Detect which cell encompasses the target text, then output its [x, y] center coordinate. 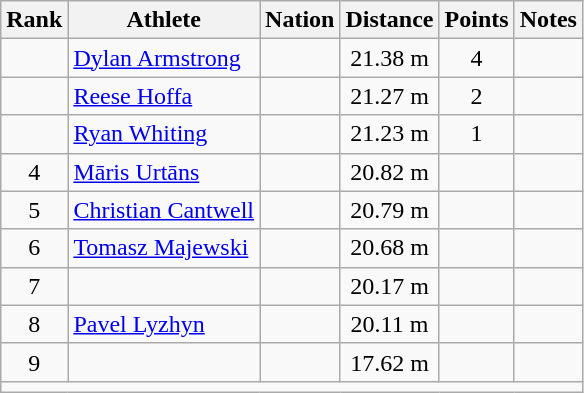
Points [476, 20]
20.17 m [390, 286]
17.62 m [390, 362]
21.23 m [390, 134]
Reese Hoffa [164, 96]
21.38 m [390, 58]
Tomasz Majewski [164, 248]
21.27 m [390, 96]
Nation [300, 20]
Ryan Whiting [164, 134]
Distance [390, 20]
2 [476, 96]
7 [34, 286]
Pavel Lyzhyn [164, 324]
Māris Urtāns [164, 172]
9 [34, 362]
20.11 m [390, 324]
Dylan Armstrong [164, 58]
5 [34, 210]
20.82 m [390, 172]
Christian Cantwell [164, 210]
20.79 m [390, 210]
1 [476, 134]
20.68 m [390, 248]
Notes [548, 20]
Athlete [164, 20]
8 [34, 324]
6 [34, 248]
Rank [34, 20]
